Capture the cell that displays the provided text and extract its [X, Y] central coordinate. 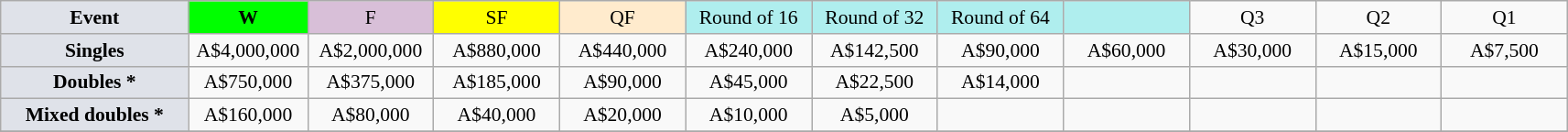
A$15,000 [1379, 50]
A$14,000 [1000, 82]
F [371, 17]
A$40,000 [497, 115]
Event [95, 17]
A$880,000 [497, 50]
A$750,000 [248, 82]
A$10,000 [749, 115]
Round of 32 [874, 17]
Q2 [1379, 17]
Mixed doubles * [95, 115]
A$20,000 [622, 115]
A$142,500 [874, 50]
W [248, 17]
A$160,000 [248, 115]
Singles [95, 50]
A$240,000 [749, 50]
A$4,000,000 [248, 50]
QF [622, 17]
A$22,500 [874, 82]
A$5,000 [874, 115]
A$45,000 [749, 82]
A$185,000 [497, 82]
Q3 [1252, 17]
A$375,000 [371, 82]
Q1 [1505, 17]
Round of 16 [749, 17]
A$7,500 [1505, 50]
A$60,000 [1127, 50]
Round of 64 [1000, 17]
A$30,000 [1252, 50]
SF [497, 17]
A$2,000,000 [371, 50]
A$80,000 [371, 115]
A$440,000 [622, 50]
Doubles * [95, 82]
